Locate the cell with the specified text and output its [x, y] center coordinate. 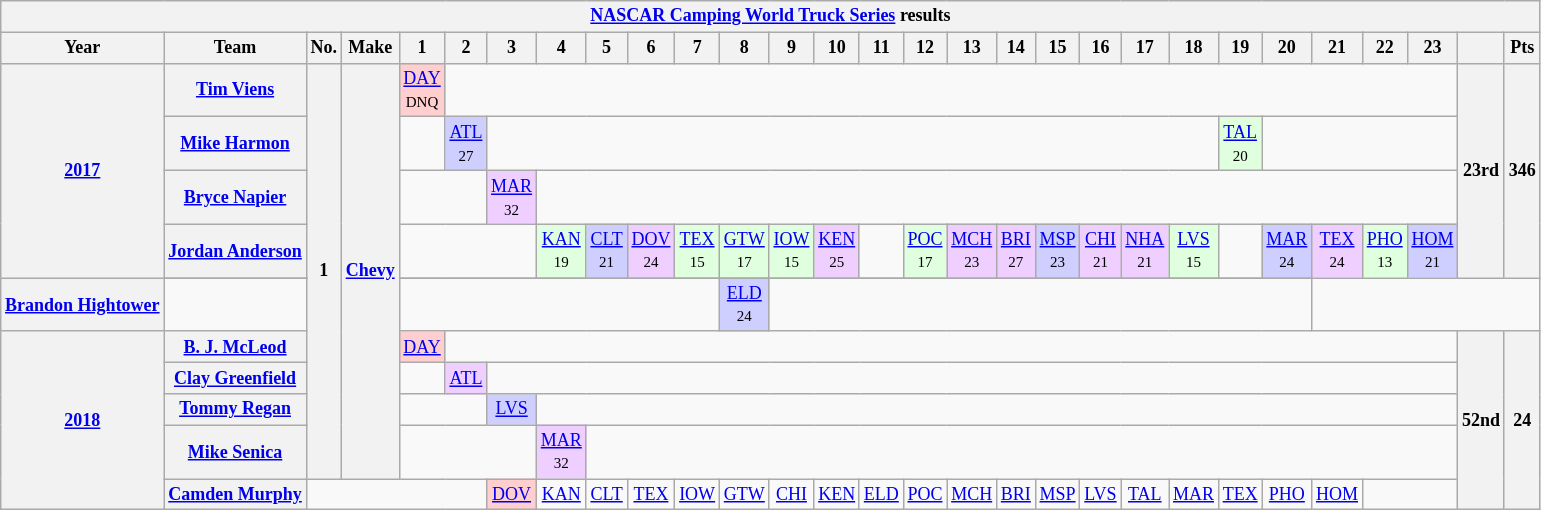
PHO [1287, 494]
23rd [1482, 170]
TEX15 [698, 251]
Tommy Regan [235, 410]
KAN19 [561, 251]
PHO13 [1384, 251]
MSP [1058, 494]
18 [1194, 48]
24 [1522, 420]
ATL [466, 378]
Pts [1522, 48]
Camden Murphy [235, 494]
15 [1058, 48]
3 [512, 48]
TAL20 [1240, 144]
21 [1338, 48]
23 [1432, 48]
ELD [881, 494]
TAL [1145, 494]
Make [370, 48]
MSP23 [1058, 251]
KEN25 [837, 251]
MCH [972, 494]
Brandon Hightower [82, 305]
Bryce Napier [235, 197]
9 [792, 48]
POC [925, 494]
17 [1145, 48]
DAY [422, 346]
11 [881, 48]
GTW17 [744, 251]
KEN [837, 494]
BRI27 [1016, 251]
5 [606, 48]
MAR [1194, 494]
KAN [561, 494]
22 [1384, 48]
CLT21 [606, 251]
DAYDNQ [422, 90]
16 [1100, 48]
19 [1240, 48]
Year [82, 48]
GTW [744, 494]
52nd [1482, 420]
2 [466, 48]
20 [1287, 48]
Mike Senica [235, 452]
No. [324, 48]
12 [925, 48]
13 [972, 48]
CHI [792, 494]
14 [1016, 48]
Team [235, 48]
B. J. McLeod [235, 346]
2017 [82, 170]
Clay Greenfield [235, 378]
8 [744, 48]
IOW [698, 494]
TEX24 [1338, 251]
10 [837, 48]
6 [651, 48]
LVS15 [1194, 251]
Mike Harmon [235, 144]
HOM [1338, 494]
2018 [82, 420]
4 [561, 48]
DOV24 [651, 251]
346 [1522, 170]
CLT [606, 494]
Jordan Anderson [235, 251]
DOV [512, 494]
ELD24 [744, 305]
7 [698, 48]
IOW15 [792, 251]
MAR24 [1287, 251]
NHA21 [1145, 251]
Tim Viens [235, 90]
BRI [1016, 494]
Chevy [370, 271]
MCH23 [972, 251]
HOM21 [1432, 251]
NASCAR Camping World Truck Series results [770, 16]
POC17 [925, 251]
CHI21 [1100, 251]
ATL27 [466, 144]
